Pinpoint the cell where the given text exists, returning its [x, y] midpoint coordinate. 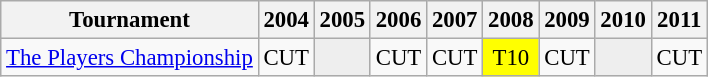
2011 [679, 20]
2006 [398, 20]
Tournament [130, 20]
2007 [455, 20]
2005 [342, 20]
2008 [511, 20]
The Players Championship [130, 58]
2004 [286, 20]
T10 [511, 58]
2009 [567, 20]
2010 [623, 20]
